Scan for the cell matching the given text and deliver its (x, y) coordinate at center. 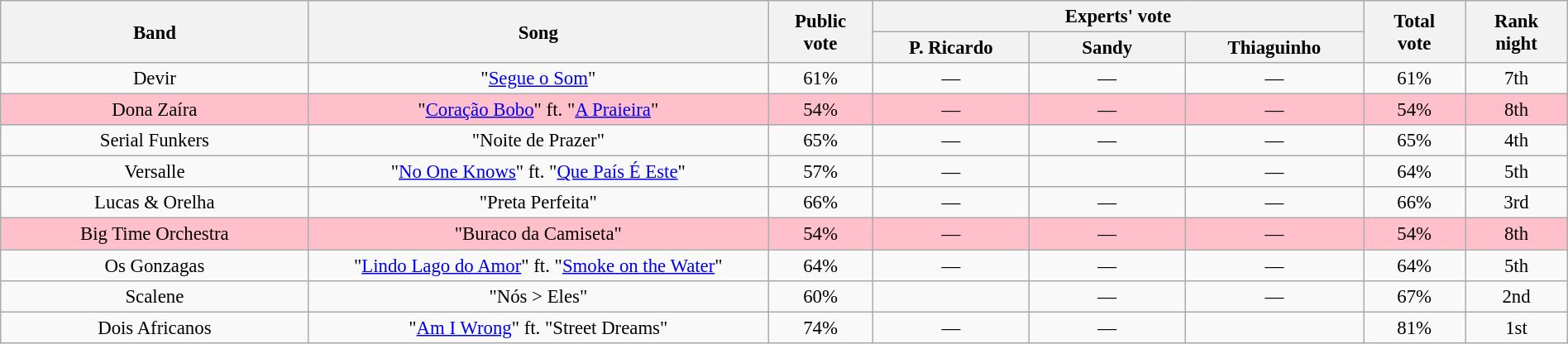
Devir (155, 79)
74% (820, 327)
Dois Africanos (155, 327)
"Noite de Prazer" (538, 141)
3rd (1517, 203)
7th (1517, 79)
Dona Zaíra (155, 110)
"Segue o Som" (538, 79)
2nd (1517, 296)
"Preta Perfeita" (538, 203)
Totalvote (1414, 31)
60% (820, 296)
1st (1517, 327)
67% (1414, 296)
"Nós > Eles" (538, 296)
Band (155, 31)
Big Time Orchestra (155, 234)
Versalle (155, 172)
"Buraco da Camiseta" (538, 234)
Os Gonzagas (155, 265)
Lucas & Orelha (155, 203)
57% (820, 172)
"No One Knows" ft. "Que País É Este" (538, 172)
4th (1517, 141)
Scalene (155, 296)
Sandy (1107, 48)
Ranknight (1517, 31)
"Coração Bobo" ft. "A Praieira" (538, 110)
Thiaguinho (1274, 48)
Publicvote (820, 31)
Song (538, 31)
81% (1414, 327)
"Am I Wrong" ft. "Street Dreams" (538, 327)
"Lindo Lago do Amor" ft. "Smoke on the Water" (538, 265)
P. Ricardo (951, 48)
Serial Funkers (155, 141)
Experts' vote (1118, 17)
